Identify which cell holds the provided text, then report its [X, Y] central coordinate. 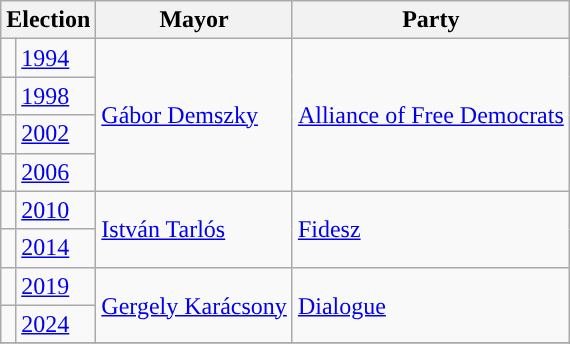
Gábor Demszky [194, 115]
2019 [56, 286]
1994 [56, 58]
2002 [56, 134]
Fidesz [430, 229]
Dialogue [430, 305]
Gergely Karácsony [194, 305]
2024 [56, 324]
2014 [56, 248]
Election [48, 20]
Mayor [194, 20]
István Tarlós [194, 229]
Alliance of Free Democrats [430, 115]
1998 [56, 96]
Party [430, 20]
2010 [56, 210]
2006 [56, 172]
